Return the (x, y) coordinate for the center point of the cell that contains the specified text.  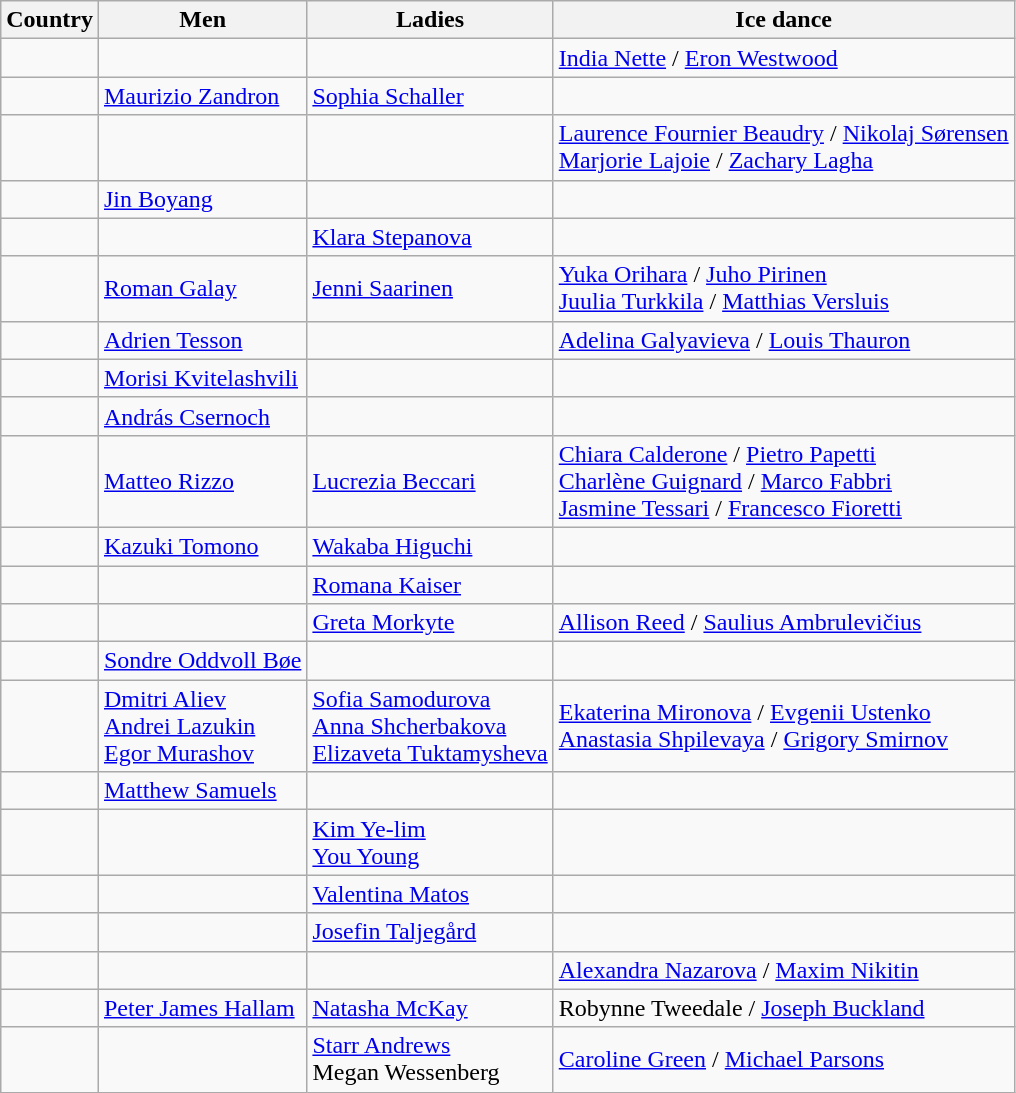
Wakaba Higuchi (430, 546)
Klara Stepanova (430, 237)
Jenni Saarinen (430, 288)
Chiara Calderone / Pietro Papetti Charlène Guignard / Marco Fabbri Jasmine Tessari / Francesco Fioretti (784, 481)
Morisi Kvitelashvili (202, 378)
Matteo Rizzo (202, 481)
Romana Kaiser (430, 585)
Ekaterina Mironova / Evgenii Ustenko Anastasia Shpilevaya / Grigory Smirnov (784, 726)
Caroline Green / Michael Parsons (784, 1060)
Allison Reed / Saulius Ambrulevičius (784, 623)
Peter James Hallam (202, 1008)
Lucrezia Beccari (430, 481)
Roman Galay (202, 288)
Kim Ye-lim You Young (430, 842)
Maurizio Zandron (202, 96)
Sofia Samodurova Anna Shcherbakova Elizaveta Tuktamysheva (430, 726)
Yuka Orihara / Juho Pirinen Juulia Turkkila / Matthias Versluis (784, 288)
Sondre Oddvoll Bøe (202, 661)
Adelina Galyavieva / Louis Thauron (784, 340)
Kazuki Tomono (202, 546)
Valentina Matos (430, 894)
Adrien Tesson (202, 340)
Sophia Schaller (430, 96)
Men (202, 20)
Ladies (430, 20)
Laurence Fournier Beaudry / Nikolaj Sørensen Marjorie Lajoie / Zachary Lagha (784, 148)
Ice dance (784, 20)
Country (50, 20)
Jin Boyang (202, 199)
Robynne Tweedale / Joseph Buckland (784, 1008)
András Csernoch (202, 416)
Dmitri Aliev Andrei Lazukin Egor Murashov (202, 726)
Starr Andrews Megan Wessenberg (430, 1060)
India Nette / Eron Westwood (784, 58)
Alexandra Nazarova / Maxim Nikitin (784, 970)
Josefin Taljegård (430, 932)
Natasha McKay (430, 1008)
Greta Morkyte (430, 623)
Matthew Samuels (202, 791)
